Return (X, Y) of the center of cell containing provided text 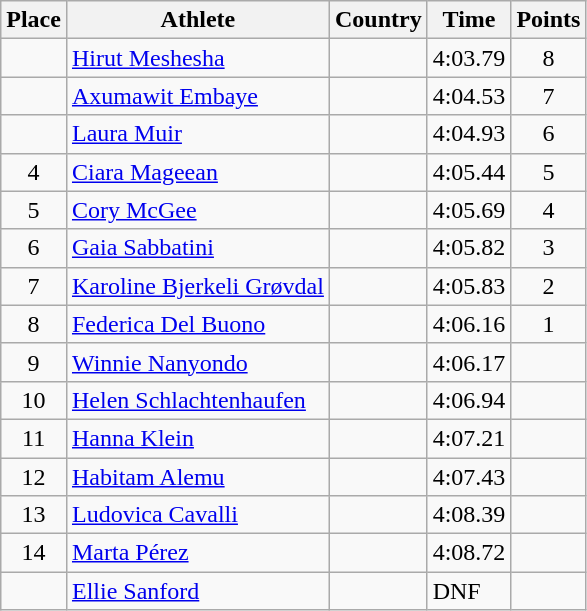
4:07.21 (469, 438)
4:05.44 (469, 172)
Winnie Nanyondo (198, 362)
Ludovica Cavalli (198, 515)
4:05.83 (469, 286)
Hirut Meshesha (198, 58)
Points (548, 20)
10 (34, 400)
Hanna Klein (198, 438)
4:08.39 (469, 515)
13 (34, 515)
11 (34, 438)
1 (548, 324)
DNF (469, 591)
12 (34, 477)
4:05.69 (469, 210)
Helen Schlachtenhaufen (198, 400)
Axumawit Embaye (198, 96)
Habitam Alemu (198, 477)
Country (378, 20)
4:04.93 (469, 134)
14 (34, 553)
4:03.79 (469, 58)
Ciara Mageean (198, 172)
Athlete (198, 20)
Place (34, 20)
4:05.82 (469, 248)
4:08.72 (469, 553)
4:06.16 (469, 324)
Gaia Sabbatini (198, 248)
2 (548, 286)
Karoline Bjerkeli Grøvdal (198, 286)
3 (548, 248)
Time (469, 20)
4:07.43 (469, 477)
4:06.94 (469, 400)
4:06.17 (469, 362)
Marta Pérez (198, 553)
Cory McGee (198, 210)
Laura Muir (198, 134)
4:04.53 (469, 96)
Ellie Sanford (198, 591)
9 (34, 362)
Federica Del Buono (198, 324)
